Return (x, y) of the center of cell containing provided text 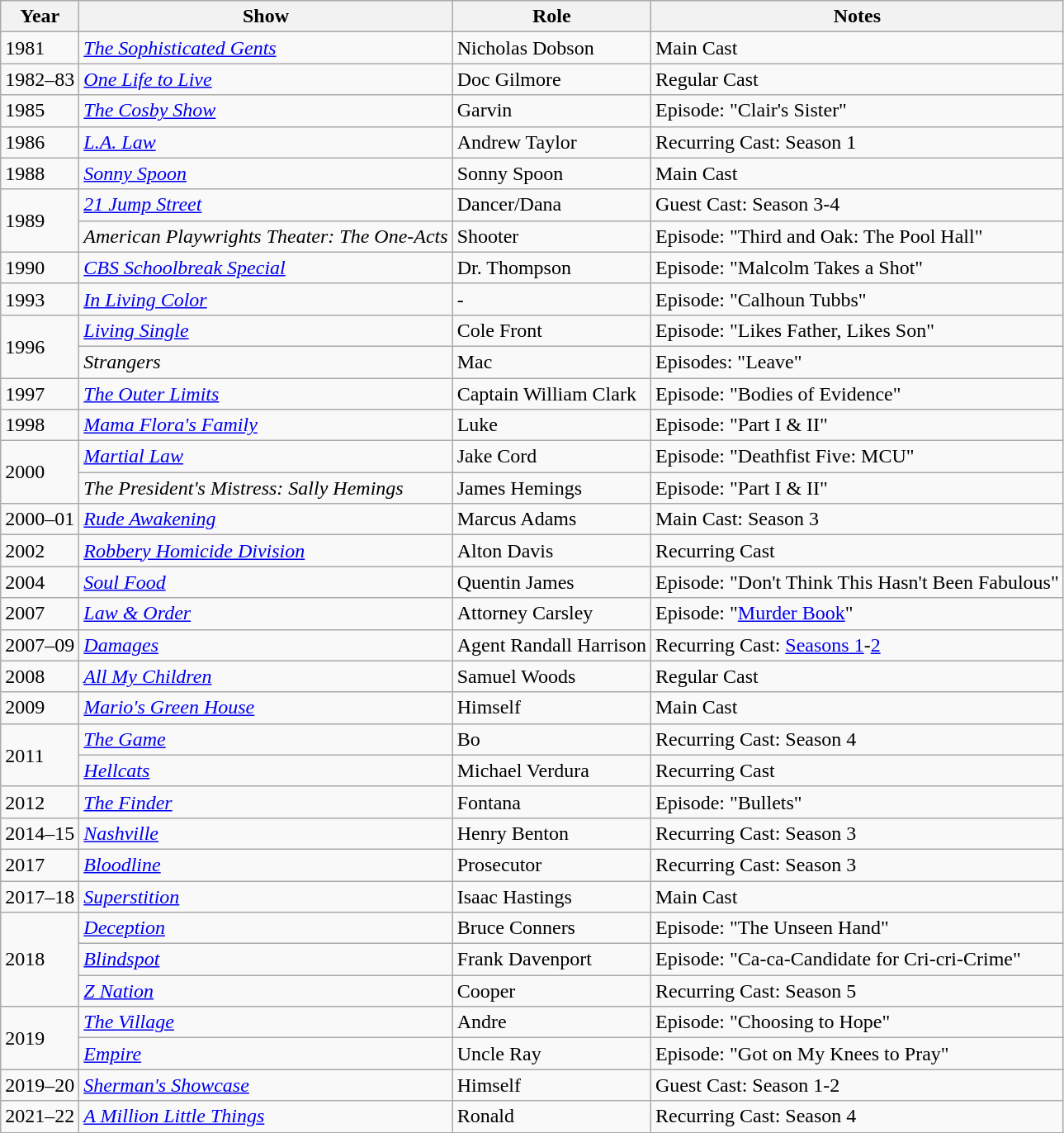
Andrew Taylor (551, 142)
Episode: "The Unseen Hand" (857, 928)
The Village (266, 1022)
Robbery Homicide Division (266, 551)
The Finder (266, 802)
Alton Davis (551, 551)
Episode: "Malcolm Takes a Shot" (857, 268)
Episode: "Got on My Knees to Pray" (857, 1054)
One Life to Live (266, 79)
Rude Awakening (266, 519)
1998 (40, 425)
Samuel Woods (551, 676)
- (551, 299)
Recurring Cast: Season 1 (857, 142)
2000 (40, 472)
Nicholas Dobson (551, 48)
2004 (40, 582)
Recurring Cast: Seasons 1-2 (857, 645)
1989 (40, 220)
2019 (40, 1038)
Bo (551, 739)
L.A. Law (266, 142)
Main Cast: Season 3 (857, 519)
In Living Color (266, 299)
Recurring Cast: Season 5 (857, 991)
Guest Cast: Season 3-4 (857, 205)
Doc Gilmore (551, 79)
1986 (40, 142)
Michael Verdura (551, 770)
2012 (40, 802)
James Hemings (551, 488)
Episode: "Ca-ca-Candidate for Cri-cri-Crime" (857, 960)
Henry Benton (551, 833)
Episode: "Bodies of Evidence" (857, 394)
Frank Davenport (551, 960)
2000–01 (40, 519)
The President's Mistress: Sally Hemings (266, 488)
Empire (266, 1054)
1988 (40, 173)
Isaac Hastings (551, 896)
1996 (40, 346)
Episode: "Clair's Sister" (857, 111)
Luke (551, 425)
The Sophisticated Gents (266, 48)
Marcus Adams (551, 519)
2019–20 (40, 1085)
1990 (40, 268)
Strangers (266, 362)
2018 (40, 960)
1997 (40, 394)
1981 (40, 48)
Deception (266, 928)
2008 (40, 676)
Mario's Green House (266, 708)
Jake Cord (551, 457)
2007–09 (40, 645)
Bruce Conners (551, 928)
Prosecutor (551, 865)
Episode: "Deathfist Five: MCU" (857, 457)
Agent Randall Harrison (551, 645)
Bloodline (266, 865)
Sherman's Showcase (266, 1085)
2002 (40, 551)
Episode: "Don't Think This Hasn't Been Fabulous" (857, 582)
Soul Food (266, 582)
Garvin (551, 111)
2009 (40, 708)
Living Single (266, 330)
Attorney Carsley (551, 614)
Episode: "Calhoun Tubbs" (857, 299)
2014–15 (40, 833)
Ronald (551, 1116)
2021–22 (40, 1116)
Dancer/Dana (551, 205)
Role (551, 17)
Cooper (551, 991)
American Playwrights Theater: The One-Acts (266, 236)
Episode: "Murder Book" (857, 614)
Mac (551, 362)
1982–83 (40, 79)
Blindspot (266, 960)
Shooter (551, 236)
Episode: "Likes Father, Likes Son" (857, 330)
1985 (40, 111)
The Outer Limits (266, 394)
Episode: "Bullets" (857, 802)
Uncle Ray (551, 1054)
Mama Flora's Family (266, 425)
Show (266, 17)
2011 (40, 755)
Damages (266, 645)
Captain William Clark (551, 394)
Cole Front (551, 330)
Episode: "Third and Oak: The Pool Hall" (857, 236)
Episode: "Choosing to Hope" (857, 1022)
Episodes: "Leave" (857, 362)
Law & Order (266, 614)
All My Children (266, 676)
The Cosby Show (266, 111)
Andre (551, 1022)
21 Jump Street (266, 205)
1993 (40, 299)
Martial Law (266, 457)
Notes (857, 17)
The Game (266, 739)
2007 (40, 614)
2017 (40, 865)
Nashville (266, 833)
Guest Cast: Season 1-2 (857, 1085)
Superstition (266, 896)
2017–18 (40, 896)
A Million Little Things (266, 1116)
Year (40, 17)
Fontana (551, 802)
Dr. Thompson (551, 268)
Hellcats (266, 770)
CBS Schoolbreak Special (266, 268)
Quentin James (551, 582)
Z Nation (266, 991)
